Return [x, y] of the center of cell containing provided text 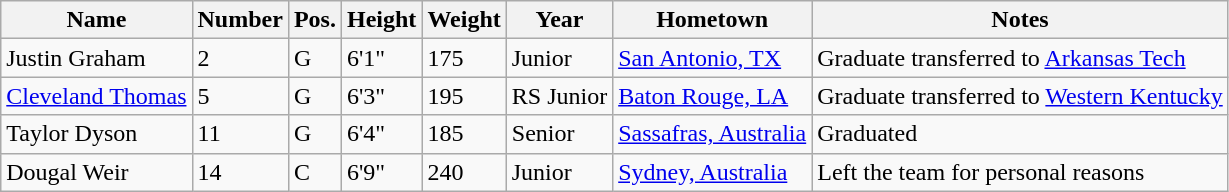
Sydney, Australia [712, 172]
Senior [559, 134]
Cleveland Thomas [96, 96]
Pos. [314, 20]
Justin Graham [96, 58]
RS Junior [559, 96]
Graduated [1020, 134]
6'4" [381, 134]
185 [464, 134]
2 [240, 58]
6'3" [381, 96]
14 [240, 172]
Hometown [712, 20]
San Antonio, TX [712, 58]
Notes [1020, 20]
Left the team for personal reasons [1020, 172]
6'9" [381, 172]
Weight [464, 20]
195 [464, 96]
5 [240, 96]
Sassafras, Australia [712, 134]
Baton Rouge, LA [712, 96]
Year [559, 20]
Graduate transferred to Western Kentucky [1020, 96]
11 [240, 134]
Height [381, 20]
6'1" [381, 58]
240 [464, 172]
175 [464, 58]
Graduate transferred to Arkansas Tech [1020, 58]
Number [240, 20]
Taylor Dyson [96, 134]
C [314, 172]
Dougal Weir [96, 172]
Name [96, 20]
